Provide the (x, y) coordinate of the cell's center where the given text is located.  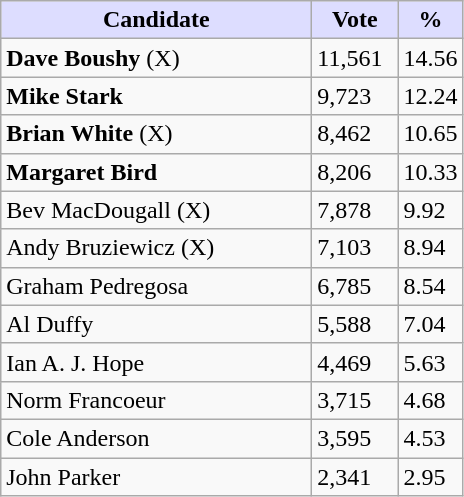
Bev MacDougall (X) (156, 210)
Brian White (X) (156, 134)
12.24 (430, 96)
Candidate (156, 20)
% (430, 20)
4.53 (430, 438)
Vote (355, 20)
8.94 (430, 248)
5.63 (430, 362)
5,588 (355, 324)
Margaret Bird (156, 172)
John Parker (156, 477)
11,561 (355, 58)
7.04 (430, 324)
9,723 (355, 96)
Al Duffy (156, 324)
10.65 (430, 134)
4,469 (355, 362)
8,462 (355, 134)
Ian A. J. Hope (156, 362)
8,206 (355, 172)
Cole Anderson (156, 438)
2,341 (355, 477)
8.54 (430, 286)
6,785 (355, 286)
2.95 (430, 477)
4.68 (430, 400)
Graham Pedregosa (156, 286)
3,715 (355, 400)
7,878 (355, 210)
Andy Bruziewicz (X) (156, 248)
3,595 (355, 438)
Mike Stark (156, 96)
7,103 (355, 248)
14.56 (430, 58)
10.33 (430, 172)
Norm Francoeur (156, 400)
Dave Boushy (X) (156, 58)
9.92 (430, 210)
